Identify which cell holds the provided text, then report its [x, y] central coordinate. 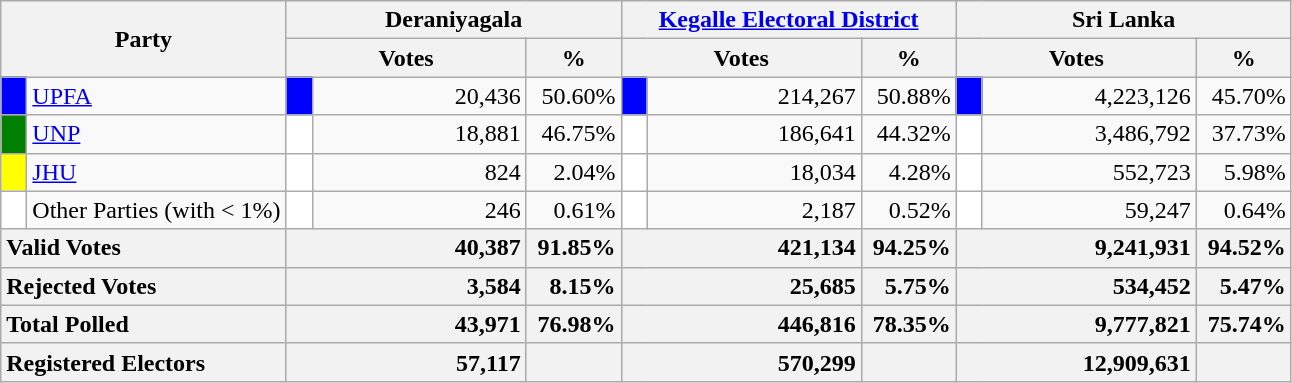
18,881 [419, 134]
4.28% [908, 172]
Rejected Votes [144, 286]
446,816 [741, 324]
50.60% [574, 96]
2.04% [574, 172]
4,223,126 [1089, 96]
75.74% [1244, 324]
534,452 [1076, 286]
214,267 [754, 96]
570,299 [741, 362]
421,134 [741, 248]
Deraniyagala [454, 20]
5.98% [1244, 172]
3,584 [406, 286]
20,436 [419, 96]
Party [144, 39]
8.15% [574, 286]
246 [419, 210]
JHU [156, 172]
Valid Votes [144, 248]
9,777,821 [1076, 324]
0.61% [574, 210]
50.88% [908, 96]
46.75% [574, 134]
45.70% [1244, 96]
18,034 [754, 172]
78.35% [908, 324]
9,241,931 [1076, 248]
Sri Lanka [1124, 20]
5.47% [1244, 286]
3,486,792 [1089, 134]
57,117 [406, 362]
Total Polled [144, 324]
UNP [156, 134]
91.85% [574, 248]
UPFA [156, 96]
0.52% [908, 210]
76.98% [574, 324]
25,685 [741, 286]
552,723 [1089, 172]
37.73% [1244, 134]
43,971 [406, 324]
94.52% [1244, 248]
94.25% [908, 248]
Registered Electors [144, 362]
824 [419, 172]
12,909,631 [1076, 362]
44.32% [908, 134]
Kegalle Electoral District [788, 20]
59,247 [1089, 210]
0.64% [1244, 210]
186,641 [754, 134]
40,387 [406, 248]
5.75% [908, 286]
Other Parties (with < 1%) [156, 210]
2,187 [754, 210]
